Detect which cell encompasses the target text, then output its (x, y) center coordinate. 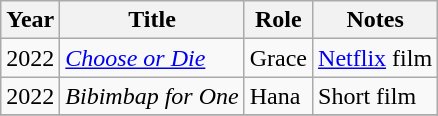
Grace (278, 58)
Bibimbap for One (152, 96)
Notes (376, 20)
Choose or Die (152, 58)
Netflix film (376, 58)
Short film (376, 96)
Title (152, 20)
Role (278, 20)
Year (30, 20)
Hana (278, 96)
